Return the (x, y) coordinate for the center point of the cell that contains the specified text.  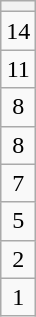
2 (18, 259)
7 (18, 183)
1 (18, 297)
11 (18, 69)
14 (18, 31)
5 (18, 221)
